From the cell containing the given text, extract its center point as (X, Y) coordinate. 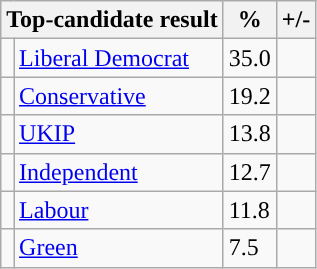
UKIP (119, 134)
Labour (119, 210)
35.0 (250, 58)
Top-candidate result (112, 20)
% (250, 20)
Conservative (119, 96)
7.5 (250, 248)
19.2 (250, 96)
Independent (119, 172)
Liberal Democrat (119, 58)
Green (119, 248)
+/- (296, 20)
12.7 (250, 172)
11.8 (250, 210)
13.8 (250, 134)
